Identify which cell holds the provided text, then report its (x, y) central coordinate. 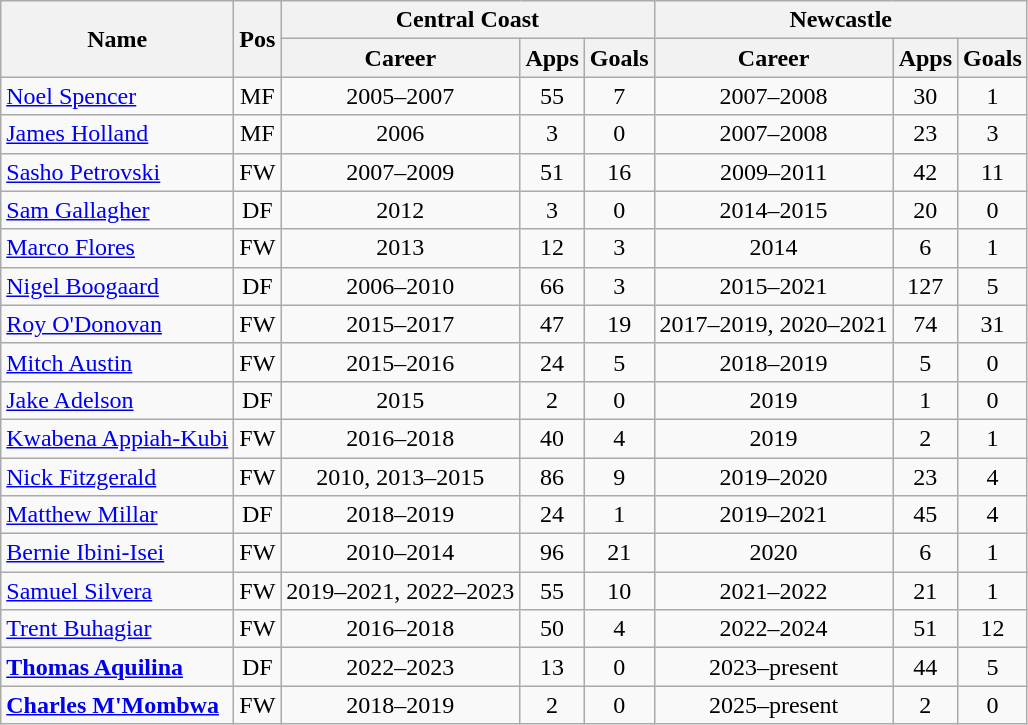
Nick Fitzgerald (118, 477)
20 (925, 210)
50 (552, 629)
2021–2022 (774, 591)
Thomas Aquilina (118, 667)
Name (118, 39)
Sasho Petrovski (118, 172)
66 (552, 286)
127 (925, 286)
Samuel Silvera (118, 591)
2014 (774, 248)
2025–present (774, 705)
42 (925, 172)
31 (993, 324)
2015–2017 (400, 324)
30 (925, 96)
Jake Adelson (118, 400)
James Holland (118, 134)
86 (552, 477)
2012 (400, 210)
Kwabena Appiah-Kubi (118, 438)
2013 (400, 248)
47 (552, 324)
Central Coast (468, 20)
2015 (400, 400)
2015–2021 (774, 286)
7 (619, 96)
16 (619, 172)
2019–2021 (774, 515)
2005–2007 (400, 96)
Bernie Ibini-Isei (118, 553)
Mitch Austin (118, 362)
2017–2019, 2020–2021 (774, 324)
2019–2021, 2022–2023 (400, 591)
Nigel Boogaard (118, 286)
2009–2011 (774, 172)
2006–2010 (400, 286)
Charles M'Mombwa (118, 705)
44 (925, 667)
Marco Flores (118, 248)
19 (619, 324)
2019–2020 (774, 477)
9 (619, 477)
2006 (400, 134)
2022–2024 (774, 629)
2007–2009 (400, 172)
Matthew Millar (118, 515)
Roy O'Donovan (118, 324)
2010–2014 (400, 553)
Noel Spencer (118, 96)
45 (925, 515)
74 (925, 324)
2022–2023 (400, 667)
96 (552, 553)
10 (619, 591)
2020 (774, 553)
Trent Buhagiar (118, 629)
11 (993, 172)
2010, 2013–2015 (400, 477)
13 (552, 667)
Pos (258, 39)
2023–present (774, 667)
2014–2015 (774, 210)
Newcastle (840, 20)
2015–2016 (400, 362)
40 (552, 438)
Sam Gallagher (118, 210)
